Locate the cell with the specified text and output its (X, Y) center coordinate. 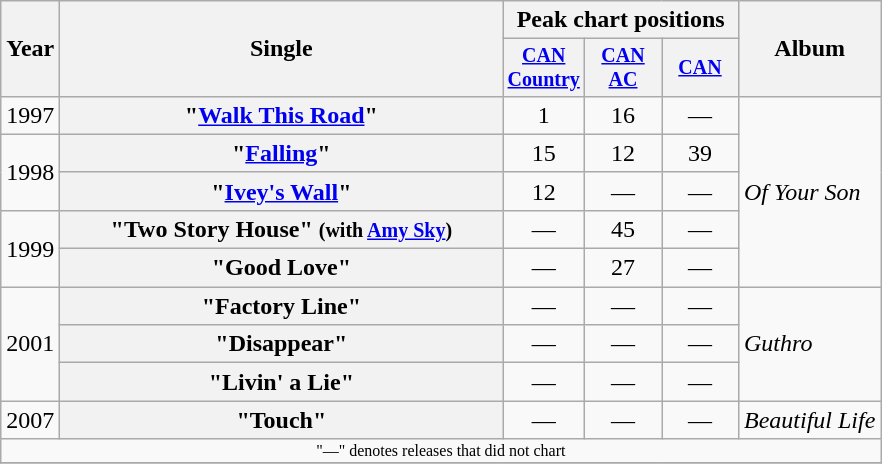
39 (700, 153)
2007 (30, 420)
2001 (30, 344)
1998 (30, 172)
Year (30, 49)
45 (624, 229)
CAN (700, 68)
CAN AC (624, 68)
"Touch" (282, 420)
"—" denotes releases that did not chart (441, 451)
"Livin' a Lie" (282, 382)
"Disappear" (282, 344)
CAN Country (544, 68)
"Good Love" (282, 268)
15 (544, 153)
16 (624, 115)
1 (544, 115)
Single (282, 49)
Of Your Son (809, 191)
1999 (30, 248)
1997 (30, 115)
"Falling" (282, 153)
"Walk This Road" (282, 115)
"Ivey's Wall" (282, 191)
Beautiful Life (809, 420)
27 (624, 268)
Peak chart positions (621, 20)
Guthro (809, 344)
"Two Story House" (with Amy Sky) (282, 229)
Album (809, 49)
"Factory Line" (282, 306)
